Find where the given text appears and provide that cell's center as [x, y] coordinate. 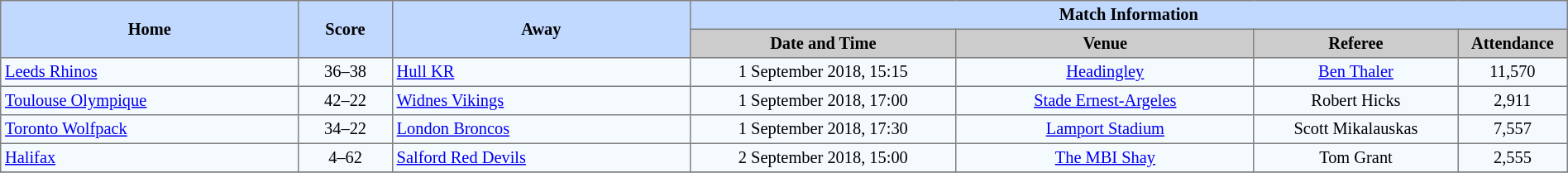
34–22 [346, 129]
Date and Time [823, 43]
Score [346, 30]
Stade Ernest-Argeles [1105, 100]
London Broncos [541, 129]
Salford Red Devils [541, 157]
Widnes Vikings [541, 100]
1 September 2018, 17:00 [823, 100]
Attendance [1513, 43]
Headingley [1105, 72]
2 September 2018, 15:00 [823, 157]
Halifax [150, 157]
Away [541, 30]
Home [150, 30]
Lamport Stadium [1105, 129]
Match Information [1128, 15]
11,570 [1513, 72]
2,911 [1513, 100]
Leeds Rhinos [150, 72]
Hull KR [541, 72]
Scott Mikalauskas [1355, 129]
Robert Hicks [1355, 100]
42–22 [346, 100]
1 September 2018, 17:30 [823, 129]
Ben Thaler [1355, 72]
36–38 [346, 72]
Toronto Wolfpack [150, 129]
7,557 [1513, 129]
2,555 [1513, 157]
Tom Grant [1355, 157]
Toulouse Olympique [150, 100]
The MBI Shay [1105, 157]
Venue [1105, 43]
1 September 2018, 15:15 [823, 72]
Referee [1355, 43]
4–62 [346, 157]
